Search for the cell housing the specified text and yield its (x, y) center coordinate. 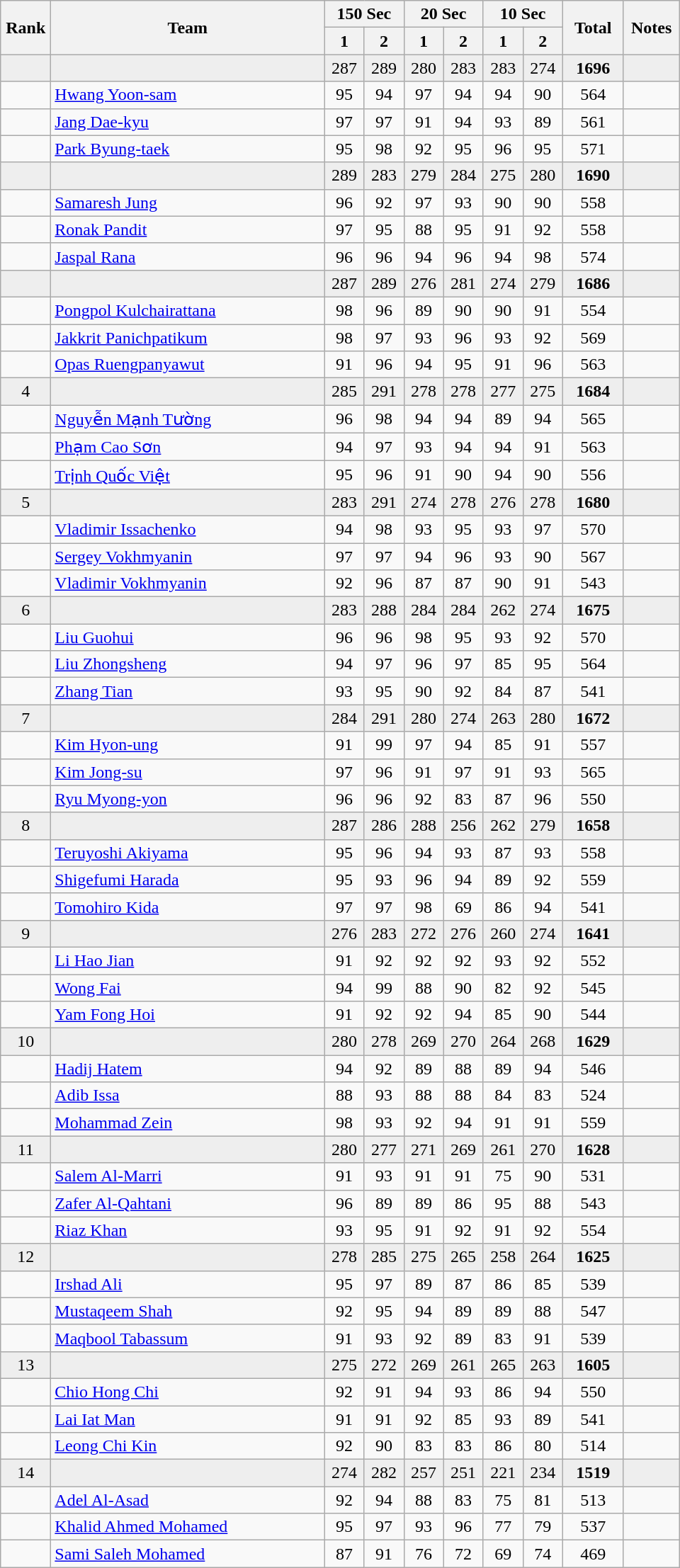
Kim Hyon-ung (188, 745)
524 (593, 1096)
1519 (593, 1473)
77 (503, 1527)
Vladimir Vokhmyanin (188, 584)
561 (593, 122)
547 (593, 1311)
1625 (593, 1257)
81 (543, 1500)
Tomohiro Kida (188, 907)
1629 (593, 1042)
Kim Jong-su (188, 772)
Vladimir Issachenko (188, 529)
4 (25, 392)
Sami Saleh Mohamed (188, 1554)
545 (593, 988)
Team (188, 28)
14 (25, 1473)
Ryu Myong-yon (188, 799)
513 (593, 1500)
286 (384, 826)
257 (424, 1473)
11 (25, 1149)
6 (25, 610)
150 Sec (364, 14)
Jang Dae-kyu (188, 122)
1675 (593, 610)
Liu Guohui (188, 637)
Chio Hong Chi (188, 1392)
76 (424, 1554)
Rank (25, 28)
256 (463, 826)
Notes (652, 28)
Opas Ruengpanyawut (188, 365)
82 (503, 988)
1686 (593, 283)
Sergey Vokhmyanin (188, 556)
8 (25, 826)
221 (503, 1473)
234 (543, 1473)
Total (593, 28)
Phạm Cao Sơn (188, 447)
Adib Issa (188, 1096)
552 (593, 960)
Trịnh Quốc Việt (188, 475)
Ronak Pandit (188, 229)
7 (25, 718)
Khalid Ahmed Mohamed (188, 1527)
Jakkrit Panichpatikum (188, 338)
1696 (593, 68)
1680 (593, 502)
260 (503, 933)
Adel Al-Asad (188, 1500)
Park Byung-taek (188, 149)
Riaz Khan (188, 1230)
Samaresh Jung (188, 203)
282 (384, 1473)
10 (25, 1042)
9 (25, 933)
Teruyoshi Akiyama (188, 853)
Nguyễn Mạnh Tường (188, 419)
544 (593, 1015)
Mohammad Zein (188, 1123)
5 (25, 502)
Jaspal Rana (188, 256)
1658 (593, 826)
567 (593, 556)
537 (593, 1527)
80 (543, 1446)
1628 (593, 1149)
20 Sec (443, 14)
514 (593, 1446)
Maqbool Tabassum (188, 1338)
Wong Fai (188, 988)
Yam Fong Hoi (188, 1015)
13 (25, 1365)
1690 (593, 176)
556 (593, 475)
281 (463, 283)
251 (463, 1473)
1605 (593, 1365)
Zhang Tian (188, 691)
574 (593, 256)
557 (593, 745)
258 (503, 1257)
Li Hao Jian (188, 960)
1684 (593, 392)
12 (25, 1257)
79 (543, 1527)
1641 (593, 933)
546 (593, 1069)
Zafer Al-Qahtani (188, 1203)
Hwang Yoon-sam (188, 95)
72 (463, 1554)
531 (593, 1176)
10 Sec (523, 14)
Irshad Ali (188, 1284)
Lai Iat Man (188, 1419)
Salem Al-Marri (188, 1176)
268 (543, 1042)
74 (543, 1554)
469 (593, 1554)
271 (424, 1149)
Liu Zhongsheng (188, 664)
Shigefumi Harada (188, 880)
569 (593, 338)
Leong Chi Kin (188, 1446)
Mustaqeem Shah (188, 1311)
Hadij Hatem (188, 1069)
1672 (593, 718)
571 (593, 149)
Pongpol Kulchairattana (188, 310)
